Identify which cell holds the provided text, then report its [X, Y] central coordinate. 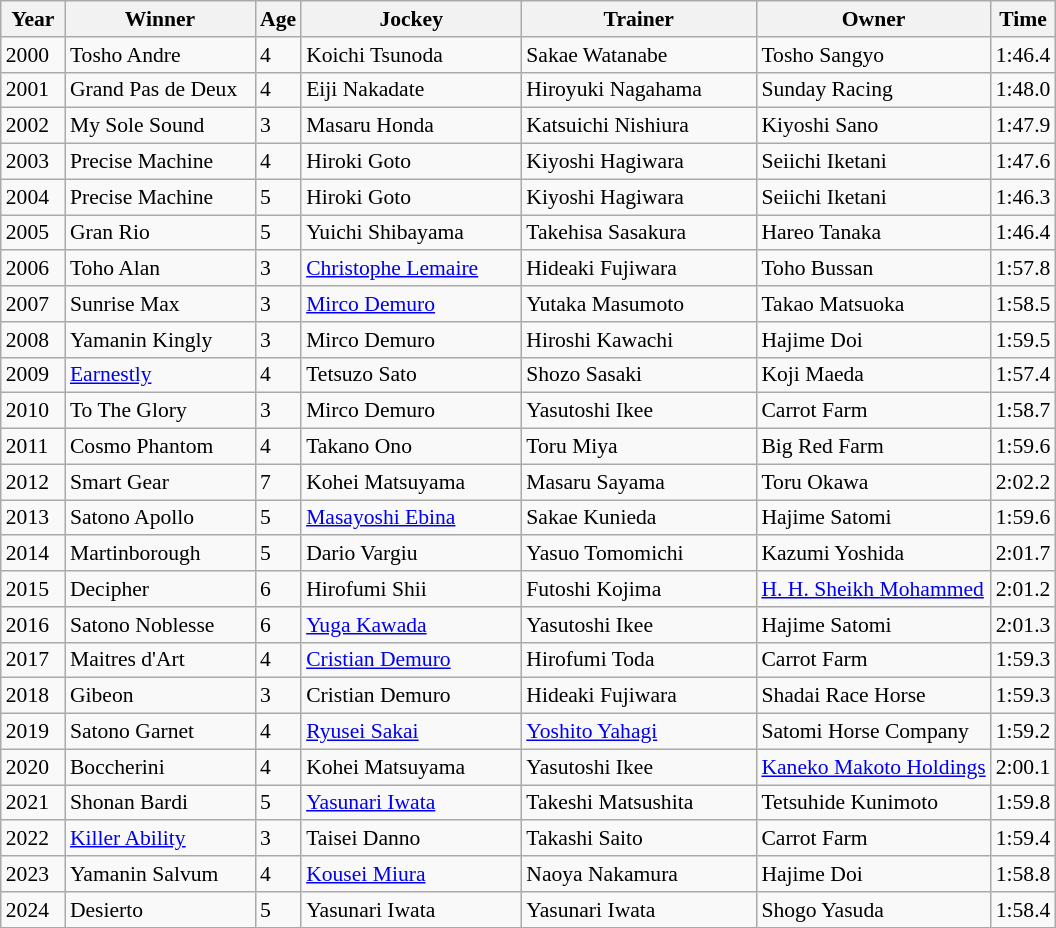
Katsuichi Nishiura [638, 126]
2010 [33, 411]
Masayoshi Ebina [411, 518]
1:47.9 [1024, 126]
2000 [33, 55]
Yuga Kawada [411, 625]
Takashi Saito [638, 839]
Satono Apollo [160, 518]
2022 [33, 839]
Naoya Nakamura [638, 874]
Taisei Danno [411, 839]
Masaru Sayama [638, 482]
2019 [33, 732]
Gibeon [160, 696]
Jockey [411, 19]
Koji Maeda [873, 375]
2014 [33, 554]
2004 [33, 197]
1:59.5 [1024, 340]
2020 [33, 767]
1:47.6 [1024, 162]
1:46.3 [1024, 197]
1:59.4 [1024, 839]
Takeshi Matsushita [638, 803]
Shogo Yasuda [873, 910]
2018 [33, 696]
Kousei Miura [411, 874]
Gran Rio [160, 233]
Takehisa Sasakura [638, 233]
Cosmo Phantom [160, 447]
Martinborough [160, 554]
Decipher [160, 589]
2:00.1 [1024, 767]
Ryusei Sakai [411, 732]
2023 [33, 874]
2:02.2 [1024, 482]
1:57.4 [1024, 375]
Kiyoshi Sano [873, 126]
2006 [33, 269]
Satono Garnet [160, 732]
Satomi Horse Company [873, 732]
Yamanin Salvum [160, 874]
2024 [33, 910]
Takao Matsuoka [873, 304]
1:59.8 [1024, 803]
Grand Pas de Deux [160, 90]
Masaru Honda [411, 126]
Hareo Tanaka [873, 233]
Winner [160, 19]
1:58.7 [1024, 411]
Takano Ono [411, 447]
My Sole Sound [160, 126]
Hirofumi Toda [638, 660]
Tosho Sangyo [873, 55]
2003 [33, 162]
Yuichi Shibayama [411, 233]
Trainer [638, 19]
2017 [33, 660]
Killer Ability [160, 839]
Shadai Race Horse [873, 696]
Toho Alan [160, 269]
2:01.2 [1024, 589]
Hiroyuki Nagahama [638, 90]
Tosho Andre [160, 55]
2007 [33, 304]
Hiroshi Kawachi [638, 340]
Yoshito Yahagi [638, 732]
Kazumi Yoshida [873, 554]
Year [33, 19]
Desierto [160, 910]
Yamanin Kingly [160, 340]
Christophe Lemaire [411, 269]
2012 [33, 482]
1:58.8 [1024, 874]
Yutaka Masumoto [638, 304]
H. H. Sheikh Mohammed [873, 589]
Smart Gear [160, 482]
2016 [33, 625]
Sakae Watanabe [638, 55]
2015 [33, 589]
Yasuo Tomomichi [638, 554]
To The Glory [160, 411]
2002 [33, 126]
Earnestly [160, 375]
Koichi Tsunoda [411, 55]
Maitres d'Art [160, 660]
2008 [33, 340]
1:48.0 [1024, 90]
Big Red Farm [873, 447]
2:01.7 [1024, 554]
Sakae Kunieda [638, 518]
1:58.4 [1024, 910]
2001 [33, 90]
1:59.2 [1024, 732]
2011 [33, 447]
1:57.8 [1024, 269]
Hirofumi Shii [411, 589]
Age [278, 19]
Eiji Nakadate [411, 90]
Sunrise Max [160, 304]
Toho Bussan [873, 269]
Shonan Bardi [160, 803]
Shozo Sasaki [638, 375]
Boccherini [160, 767]
2:01.3 [1024, 625]
Tetsuhide Kunimoto [873, 803]
Dario Vargiu [411, 554]
Toru Okawa [873, 482]
Owner [873, 19]
Sunday Racing [873, 90]
Satono Noblesse [160, 625]
2005 [33, 233]
2013 [33, 518]
Tetsuzo Sato [411, 375]
1:58.5 [1024, 304]
Toru Miya [638, 447]
Futoshi Kojima [638, 589]
Time [1024, 19]
2009 [33, 375]
Kaneko Makoto Holdings [873, 767]
7 [278, 482]
2021 [33, 803]
